Output the (x, y) coordinate of the center of the cell containing the given text.  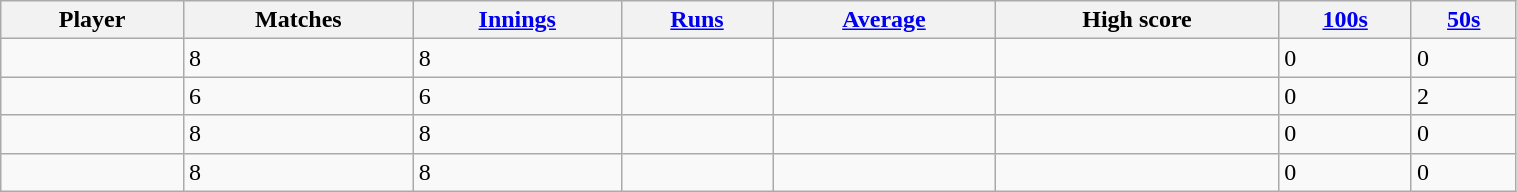
2 (1464, 96)
Innings (517, 20)
Runs (697, 20)
Average (884, 20)
Matches (298, 20)
50s (1464, 20)
100s (1346, 20)
Player (92, 20)
High score (1137, 20)
